Search for the cell housing the specified text and yield its (x, y) center coordinate. 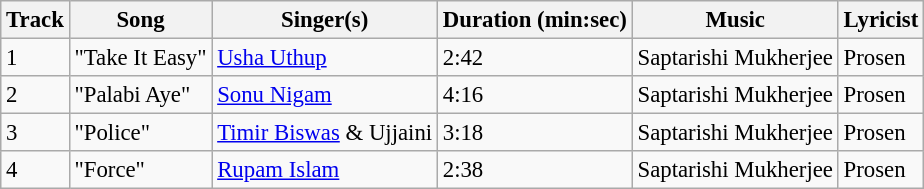
2:42 (534, 58)
Lyricist (880, 20)
Song (140, 20)
"Palabi Aye" (140, 95)
Sonu Nigam (325, 95)
Track (35, 20)
Music (735, 20)
4 (35, 170)
Usha Uthup (325, 58)
3:18 (534, 133)
1 (35, 58)
4:16 (534, 95)
"Take It Easy" (140, 58)
Timir Biswas & Ujjaini (325, 133)
Singer(s) (325, 20)
"Force" (140, 170)
Duration (min:sec) (534, 20)
2:38 (534, 170)
Rupam Islam (325, 170)
"Police" (140, 133)
2 (35, 95)
3 (35, 133)
